Output the [x, y] coordinate of the center of the cell containing the given text.  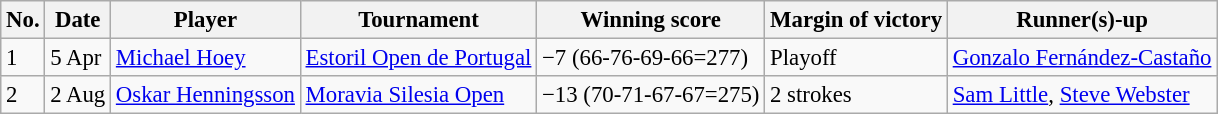
Estoril Open de Portugal [418, 58]
Player [206, 20]
2 Aug [78, 95]
Playoff [856, 58]
2 [23, 95]
Moravia Silesia Open [418, 95]
−7 (66-76-69-66=277) [651, 58]
Sam Little, Steve Webster [1082, 95]
Winning score [651, 20]
Oskar Henningsson [206, 95]
Tournament [418, 20]
5 Apr [78, 58]
2 strokes [856, 95]
Michael Hoey [206, 58]
1 [23, 58]
−13 (70-71-67-67=275) [651, 95]
Gonzalo Fernández-Castaño [1082, 58]
Date [78, 20]
Margin of victory [856, 20]
No. [23, 20]
Runner(s)-up [1082, 20]
